Locate the cell with the specified text and output its (x, y) center coordinate. 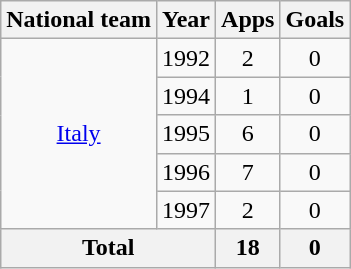
1994 (186, 96)
18 (248, 248)
1995 (186, 134)
Year (186, 20)
Total (108, 248)
1992 (186, 58)
Italy (79, 134)
National team (79, 20)
1996 (186, 172)
1 (248, 96)
7 (248, 172)
1997 (186, 210)
Goals (315, 20)
6 (248, 134)
Apps (248, 20)
